From the cell containing the given text, extract its center point as [X, Y] coordinate. 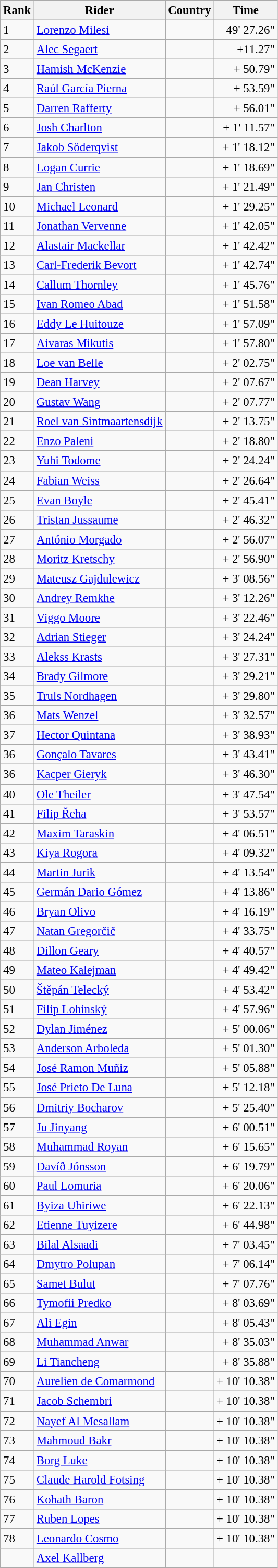
Ruben Lopes [100, 1519]
+ 1' 11.57" [246, 128]
51 [17, 1009]
Evan Boyle [100, 500]
27 [17, 539]
+ 4' 53.42" [246, 990]
Maxim Taraskin [100, 833]
+ 1' 18.12" [246, 147]
Andrey Remkhe [100, 598]
Raúl García Pierna [100, 89]
Darren Rafferty [100, 108]
José Ramon Muñiz [100, 1068]
Carl-Frederik Bevort [100, 265]
Davíð Jónsson [100, 1166]
Jan Christen [100, 187]
30 [17, 598]
+ 1' 18.69" [246, 167]
Anderson Arboleda [100, 1048]
António Morgado [100, 539]
54 [17, 1068]
Alekss Krasts [100, 657]
49' 27.26" [246, 30]
34 [17, 676]
Nayef Al Mesallam [100, 1421]
57 [17, 1127]
+ 2' 02.75" [246, 363]
+ 4' 13.86" [246, 892]
59 [17, 1166]
77 [17, 1519]
+ 8' 05.43" [246, 1323]
4 [17, 89]
58 [17, 1146]
19 [17, 382]
71 [17, 1401]
+ 1' 45.76" [246, 285]
+ 4' 09.32" [246, 853]
+ 5' 25.40" [246, 1107]
Tymofii Predko [100, 1303]
Borg Luke [100, 1460]
Roel van Sintmaartensdijk [100, 422]
Eddy Le Huitouze [100, 324]
48 [17, 950]
Tristan Jussaume [100, 520]
Filip Lohinský [100, 1009]
8 [17, 167]
Axel Kallberg [100, 1558]
6 [17, 128]
Gonçalo Tavares [100, 755]
Viggo Moore [100, 618]
+ 8' 35.03" [246, 1342]
11 [17, 226]
+ 4' 16.19" [246, 911]
Mahmoud Bakr [100, 1440]
31 [17, 618]
69 [17, 1362]
+ 2' 24.24" [246, 461]
+ 2' 18.80" [246, 441]
35 [17, 696]
+ 56.01" [246, 108]
Ali Egin [100, 1323]
Yuhi Todome [100, 461]
Claude Harold Fotsing [100, 1479]
Kacper Gieryk [100, 774]
Štěpán Telecký [100, 990]
2 [17, 50]
+ 3' 32.57" [246, 715]
+ 6' 20.06" [246, 1186]
52 [17, 1029]
+ 3' 38.93" [246, 735]
26 [17, 520]
Ju Jinyang [100, 1127]
Michael Leonard [100, 206]
12 [17, 245]
+ 1' 21.49" [246, 187]
+ 2' 46.32" [246, 520]
+ 5' 12.18" [246, 1088]
66 [17, 1303]
Mateo Kalejman [100, 970]
5 [17, 108]
3 [17, 69]
29 [17, 578]
+ 6' 44.98" [246, 1225]
65 [17, 1284]
60 [17, 1186]
Callum Thornley [100, 285]
22 [17, 441]
Bilal Alsaadi [100, 1244]
32 [17, 637]
Natan Gregorčič [100, 931]
50 [17, 990]
+ 4' 40.57" [246, 950]
55 [17, 1088]
Country [190, 10]
+ 1' 29.25" [246, 206]
73 [17, 1440]
Kohath Baron [100, 1499]
Muhammad Anwar [100, 1342]
Loe van Belle [100, 363]
Hector Quintana [100, 735]
+ 5' 05.88" [246, 1068]
+11.27" [246, 50]
+ 1' 51.58" [246, 304]
28 [17, 559]
Dillon Geary [100, 950]
1 [17, 30]
+ 3' 47.54" [246, 794]
Enzo Paleni [100, 441]
16 [17, 324]
Adrian Stieger [100, 637]
63 [17, 1244]
Dean Harvey [100, 382]
24 [17, 480]
+ 2' 56.07" [246, 539]
+ 3' 08.56" [246, 578]
Rank [17, 10]
+ 3' 22.46" [246, 618]
Paul Lomuria [100, 1186]
75 [17, 1479]
76 [17, 1499]
Ivan Romeo Abad [100, 304]
+ 4' 33.75" [246, 931]
+ 5' 01.30" [246, 1048]
+ 4' 13.54" [246, 872]
23 [17, 461]
41 [17, 813]
18 [17, 363]
44 [17, 872]
+ 8' 35.88" [246, 1362]
10 [17, 206]
+ 6' 00.51" [246, 1127]
Josh Charlton [100, 128]
Li Tiancheng [100, 1362]
67 [17, 1323]
Jakob Söderqvist [100, 147]
José Prieto De Luna [100, 1088]
+ 2' 13.75" [246, 422]
Logan Currie [100, 167]
20 [17, 402]
Fabian Weiss [100, 480]
+ 4' 57.96" [246, 1009]
Martin Jurik [100, 872]
+ 1' 42.42" [246, 245]
7 [17, 147]
13 [17, 265]
70 [17, 1381]
+ 7' 07.76" [246, 1284]
61 [17, 1205]
Alastair Mackellar [100, 245]
Aivaras Mikutis [100, 343]
9 [17, 187]
+ 2' 07.67" [246, 382]
Rider [100, 10]
+ 4' 49.42" [246, 970]
+ 6' 19.79" [246, 1166]
+ 1' 57.09" [246, 324]
+ 6' 15.65" [246, 1146]
Jacob Schembri [100, 1401]
Time [246, 10]
+ 1' 42.74" [246, 265]
Bryan Olivo [100, 911]
Etienne Tuyizere [100, 1225]
49 [17, 970]
+ 2' 26.64" [246, 480]
+ 3' 12.26" [246, 598]
+ 3' 29.21" [246, 676]
+ 4' 06.51" [246, 833]
Dylan Jiménez [100, 1029]
+ 8' 03.69" [246, 1303]
Byiza Uhiriwe [100, 1205]
+ 3' 27.31" [246, 657]
Mats Wenzel [100, 715]
17 [17, 343]
Truls Nordhagen [100, 696]
+ 2' 07.77" [246, 402]
+ 3' 29.80" [246, 696]
Kiya Rogora [100, 853]
Lorenzo Milesi [100, 30]
33 [17, 657]
+ 7' 03.45" [246, 1244]
42 [17, 833]
Germán Dario Gómez [100, 892]
46 [17, 911]
Ole Theiler [100, 794]
Jonathan Vervenne [100, 226]
Moritz Kretschy [100, 559]
Gustav Wang [100, 402]
Hamish McKenzie [100, 69]
47 [17, 931]
Muhammad Royan [100, 1146]
Samet Bulut [100, 1284]
Aurelien de Comarmond [100, 1381]
Dmitriy Bocharov [100, 1107]
56 [17, 1107]
Leonardo Cosmo [100, 1538]
+ 6' 22.13" [246, 1205]
+ 3' 43.41" [246, 755]
+ 3' 24.24" [246, 637]
37 [17, 735]
+ 53.59" [246, 89]
+ 5' 00.06" [246, 1029]
+ 2' 56.90" [246, 559]
+ 50.79" [246, 69]
+ 1' 42.05" [246, 226]
43 [17, 853]
25 [17, 500]
+ 7' 06.14" [246, 1264]
Dmytro Polupan [100, 1264]
Filip Řeha [100, 813]
+ 3' 46.30" [246, 774]
62 [17, 1225]
78 [17, 1538]
68 [17, 1342]
45 [17, 892]
15 [17, 304]
+ 2' 45.41" [246, 500]
21 [17, 422]
53 [17, 1048]
72 [17, 1421]
14 [17, 285]
64 [17, 1264]
Alec Segaert [100, 50]
74 [17, 1460]
Brady Gilmore [100, 676]
+ 1' 57.80" [246, 343]
+ 3' 53.57" [246, 813]
Mateusz Gajdulewicz [100, 578]
40 [17, 794]
